Locate the cell with the specified text and output its (x, y) center coordinate. 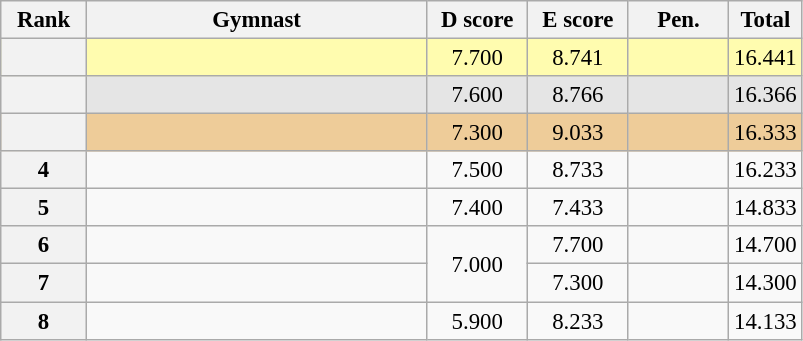
8 (44, 321)
16.366 (766, 95)
14.133 (766, 321)
Rank (44, 20)
8.741 (578, 58)
7.400 (478, 208)
8.733 (578, 170)
14.833 (766, 208)
16.333 (766, 133)
14.700 (766, 245)
16.233 (766, 170)
7.000 (478, 264)
9.033 (578, 133)
5 (44, 208)
8.766 (578, 95)
6 (44, 245)
Gymnast (256, 20)
Total (766, 20)
14.300 (766, 283)
16.441 (766, 58)
7.600 (478, 95)
8.233 (578, 321)
7 (44, 283)
5.900 (478, 321)
7.433 (578, 208)
D score (478, 20)
Pen. (678, 20)
E score (578, 20)
7.500 (478, 170)
4 (44, 170)
